Output the [x, y] coordinate of the center of the cell containing the given text.  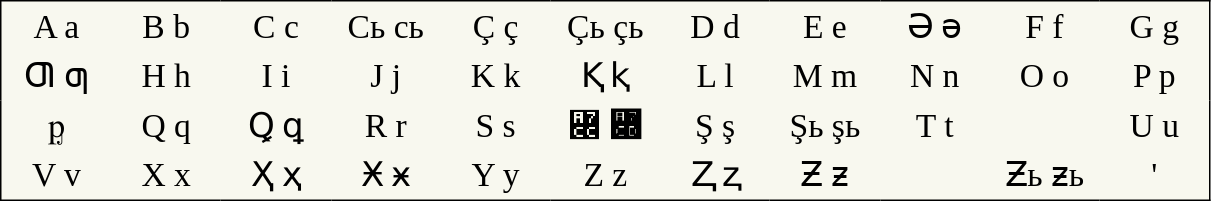
' [1154, 175]
D d [715, 26]
M m [825, 76]
S s [496, 125]
A a [56, 26]
ᶈ [56, 125]
Ƣ ƣ [56, 76]
E e [825, 26]
R r [386, 125]
Z z [605, 175]
Ⱬ ⱬ [715, 175]
G g [1154, 26]
C c [276, 26]
O o [1045, 76]
Ƶ ƶ [825, 175]
Ş ş [715, 125]
X x [166, 175]
I i [276, 76]
K k [496, 76]
B b [166, 26]
Ꟍ ꟍ [605, 125]
V v [56, 175]
Y y [496, 175]
Ç ç [496, 26]
T t [935, 125]
L l [715, 76]
Şь şь [825, 125]
Ҳ ҳ [276, 175]
H h [166, 76]
N n [935, 76]
Ꝗ ꝗ [276, 125]
P p [1154, 76]
Q q [166, 125]
J j [386, 76]
U u [1154, 125]
Ⱪ ⱪ [605, 76]
Ә ә [935, 26]
Ƶь ƶь [1045, 175]
Cь cь [386, 26]
Çь çь [605, 26]
F f [1045, 26]
Ӿ ӿ [386, 175]
